For the text-containing cell, return its midpoint in [X, Y] coordinate format. 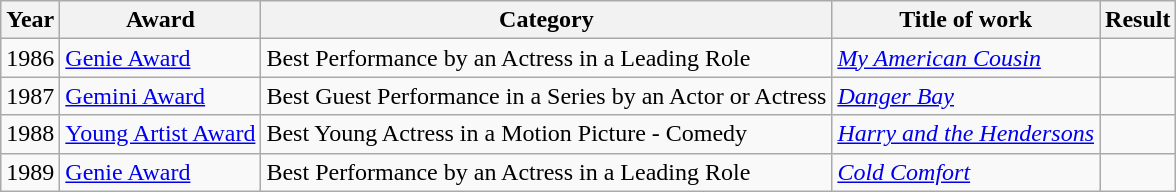
1987 [30, 96]
Title of work [966, 20]
My American Cousin [966, 58]
Award [160, 20]
Year [30, 20]
1988 [30, 134]
Harry and the Hendersons [966, 134]
Best Guest Performance in a Series by an Actor or Actress [546, 96]
Result [1138, 20]
1986 [30, 58]
Best Young Actress in a Motion Picture - Comedy [546, 134]
Gemini Award [160, 96]
Category [546, 20]
Cold Comfort [966, 172]
Young Artist Award [160, 134]
1989 [30, 172]
Danger Bay [966, 96]
